For the text-containing cell, return its midpoint in (x, y) coordinate format. 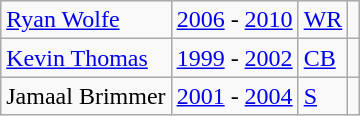
WR (323, 20)
2001 - 2004 (234, 96)
Kevin Thomas (86, 58)
Jamaal Brimmer (86, 96)
Ryan Wolfe (86, 20)
1999 - 2002 (234, 58)
2006 - 2010 (234, 20)
S (323, 96)
CB (323, 58)
